Return [X, Y] of the center of cell containing provided text 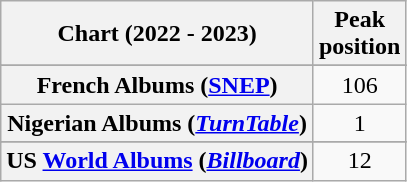
Peakposition [359, 34]
Chart (2022 - 2023) [158, 34]
12 [359, 161]
Nigerian Albums (TurnTable) [158, 123]
US World Albums (Billboard) [158, 161]
1 [359, 123]
106 [359, 85]
French Albums (SNEP) [158, 85]
